Find where the given text appears and provide that cell's center as [X, Y] coordinate. 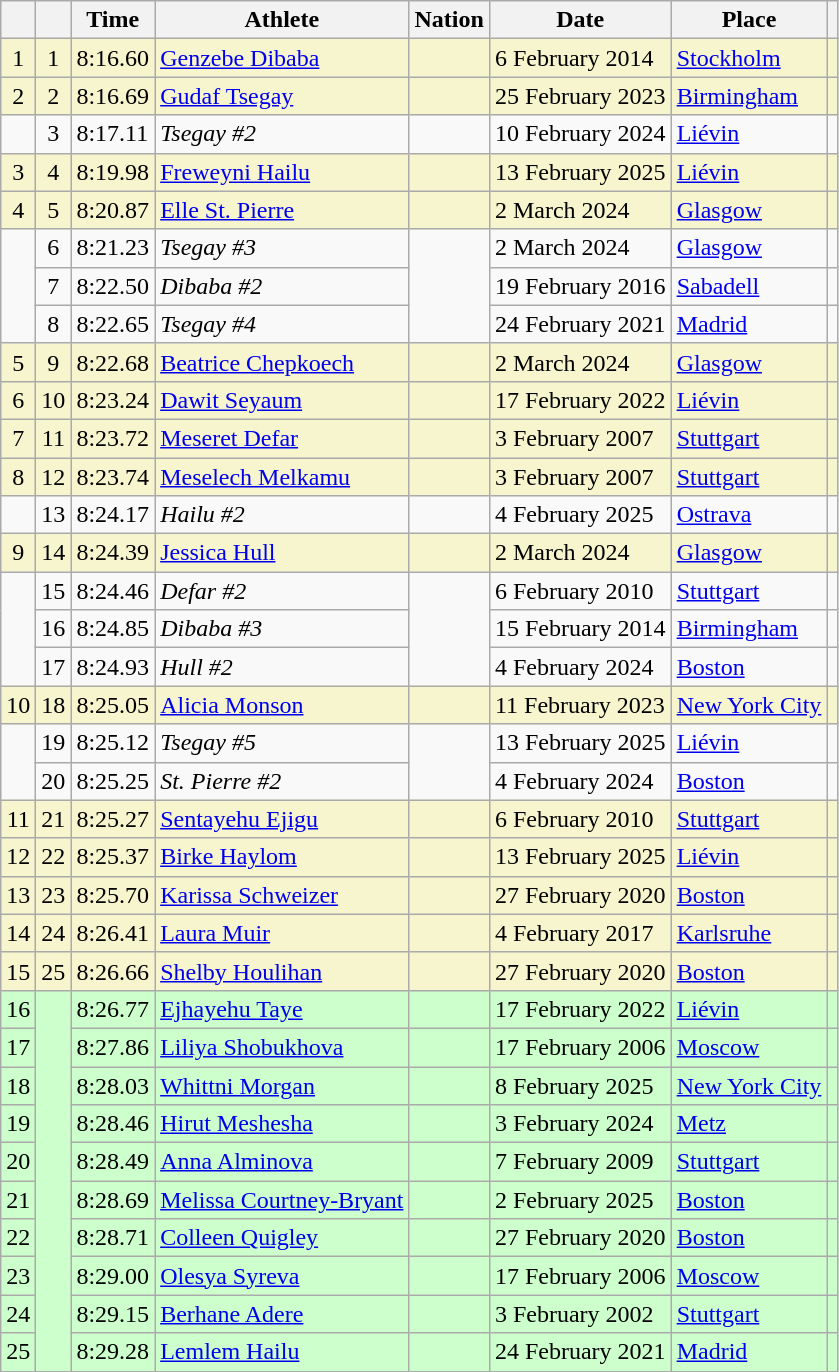
Defar #2 [282, 591]
3 February 2024 [580, 1124]
Nation [449, 20]
Karissa Schweizer [282, 895]
Hirut Meshesha [282, 1124]
Anna Alminova [282, 1162]
Lemlem Hailu [282, 1352]
8:22.65 [113, 324]
4 February 2025 [580, 515]
8:26.41 [113, 933]
Dibaba #2 [282, 286]
10 February 2024 [580, 134]
Metz [749, 1124]
Genzebe Dibaba [282, 58]
8:25.27 [113, 819]
Dawit Seyaum [282, 400]
St. Pierre #2 [282, 781]
6 February 2014 [580, 58]
Sabadell [749, 286]
Liliya Shobukhova [282, 1047]
8:24.46 [113, 591]
Time [113, 20]
8:28.03 [113, 1085]
8:24.85 [113, 629]
Hailu #2 [282, 515]
8:17.11 [113, 134]
8:23.24 [113, 400]
Gudaf Tsegay [282, 96]
Berhane Adere [282, 1314]
Melissa Courtney-Bryant [282, 1200]
8:23.72 [113, 438]
Olesya Syreva [282, 1276]
Tsegay #3 [282, 248]
Athlete [282, 20]
Ostrava [749, 515]
4 February 2017 [580, 933]
Hull #2 [282, 667]
8:27.86 [113, 1047]
Meseret Defar [282, 438]
Meselech Melkamu [282, 477]
8:26.66 [113, 971]
Laura Muir [282, 933]
Tsegay #5 [282, 743]
Sentayehu Ejigu [282, 819]
8:24.39 [113, 553]
Whittni Morgan [282, 1085]
Elle St. Pierre [282, 210]
8:29.00 [113, 1276]
Tsegay #4 [282, 324]
8:25.37 [113, 857]
Beatrice Chepkoech [282, 362]
8:26.77 [113, 1009]
25 February 2023 [580, 96]
8:20.87 [113, 210]
8:25.05 [113, 705]
8:24.93 [113, 667]
Stockholm [749, 58]
8:21.23 [113, 248]
Colleen Quigley [282, 1238]
8:25.12 [113, 743]
8:28.49 [113, 1162]
8:19.98 [113, 172]
Karlsruhe [749, 933]
8:25.70 [113, 895]
3 February 2002 [580, 1314]
8:24.17 [113, 515]
Place [749, 20]
11 February 2023 [580, 705]
Shelby Houlihan [282, 971]
8:16.69 [113, 96]
8:23.74 [113, 477]
8:29.15 [113, 1314]
2 February 2025 [580, 1200]
8 February 2025 [580, 1085]
8:16.60 [113, 58]
15 February 2014 [580, 629]
Ejhayehu Taye [282, 1009]
8:28.69 [113, 1200]
8:28.71 [113, 1238]
Jessica Hull [282, 553]
Tsegay #2 [282, 134]
19 February 2016 [580, 286]
8:22.68 [113, 362]
Birke Haylom [282, 857]
8:28.46 [113, 1124]
Freweyni Hailu [282, 172]
8:25.25 [113, 781]
8:29.28 [113, 1352]
7 February 2009 [580, 1162]
8:22.50 [113, 286]
Date [580, 20]
Alicia Monson [282, 705]
Dibaba #3 [282, 629]
